From the cell containing the given text, extract its center point as [X, Y] coordinate. 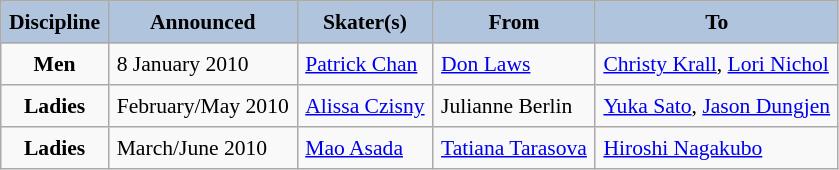
Don Laws [514, 64]
Hiroshi Nagakubo [716, 148]
From [514, 22]
February/May 2010 [202, 106]
Announced [202, 22]
To [716, 22]
Men [55, 64]
Tatiana Tarasova [514, 148]
Christy Krall, Lori Nichol [716, 64]
8 January 2010 [202, 64]
Yuka Sato, Jason Dungjen [716, 106]
Mao Asada [365, 148]
Discipline [55, 22]
Skater(s) [365, 22]
Patrick Chan [365, 64]
Julianne Berlin [514, 106]
March/June 2010 [202, 148]
Alissa Czisny [365, 106]
